Detect which cell encompasses the target text, then output its (x, y) center coordinate. 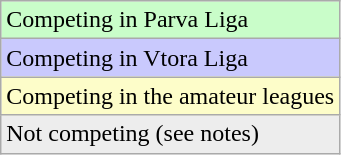
Competing in Parva Liga (170, 20)
Not competing (see notes) (170, 134)
Competing in the amateur leagues (170, 96)
Competing in Vtora Liga (170, 58)
